Pinpoint the cell where the given text exists, returning its (x, y) midpoint coordinate. 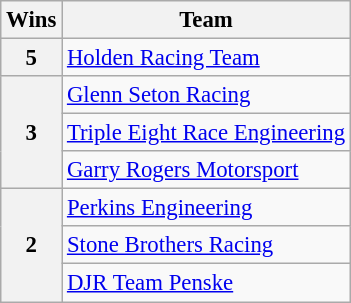
Perkins Engineering (206, 208)
Triple Eight Race Engineering (206, 133)
Glenn Seton Racing (206, 95)
2 (32, 246)
3 (32, 132)
Team (206, 20)
5 (32, 58)
Stone Brothers Racing (206, 245)
DJR Team Penske (206, 283)
Garry Rogers Motorsport (206, 170)
Holden Racing Team (206, 58)
Wins (32, 20)
